Return (x, y) of the center of cell containing provided text 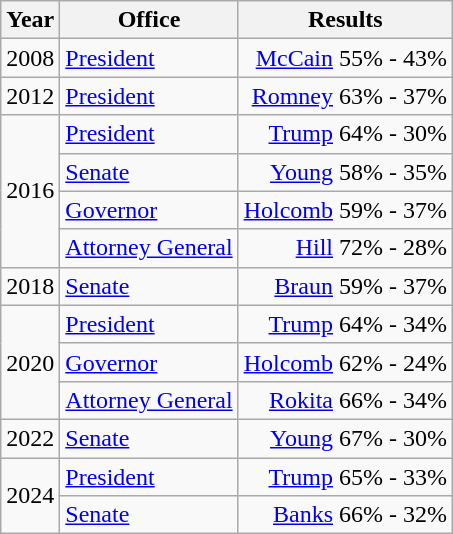
Romney 63% - 37% (345, 96)
Braun 59% - 37% (345, 286)
2016 (30, 191)
Trump 65% - 33% (345, 477)
2020 (30, 362)
Young 67% - 30% (345, 438)
Year (30, 20)
Trump 64% - 34% (345, 324)
Banks 66% - 32% (345, 515)
Trump 64% - 30% (345, 134)
Results (345, 20)
2008 (30, 58)
Office (149, 20)
2022 (30, 438)
2024 (30, 496)
2018 (30, 286)
Hill 72% - 28% (345, 248)
McCain 55% - 43% (345, 58)
2012 (30, 96)
Holcomb 59% - 37% (345, 210)
Rokita 66% - 34% (345, 400)
Young 58% - 35% (345, 172)
Holcomb 62% - 24% (345, 362)
